Detect which cell encompasses the target text, then output its (x, y) center coordinate. 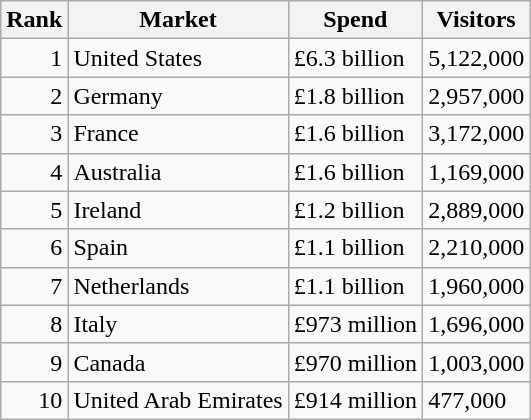
477,000 (476, 400)
10 (34, 400)
Market (178, 20)
1,169,000 (476, 172)
9 (34, 362)
7 (34, 286)
1,960,000 (476, 286)
Spend (355, 20)
£6.3 billion (355, 58)
2,210,000 (476, 248)
3,172,000 (476, 134)
1,696,000 (476, 324)
3 (34, 134)
£1.2 billion (355, 210)
2,957,000 (476, 96)
5 (34, 210)
£970 million (355, 362)
Visitors (476, 20)
1,003,000 (476, 362)
1 (34, 58)
Canada (178, 362)
2,889,000 (476, 210)
Ireland (178, 210)
6 (34, 248)
United States (178, 58)
Italy (178, 324)
5,122,000 (476, 58)
8 (34, 324)
United Arab Emirates (178, 400)
Australia (178, 172)
France (178, 134)
£914 million (355, 400)
Germany (178, 96)
4 (34, 172)
Rank (34, 20)
£1.8 billion (355, 96)
Netherlands (178, 286)
Spain (178, 248)
£973 million (355, 324)
2 (34, 96)
